Return [X, Y] of the center of cell containing provided text 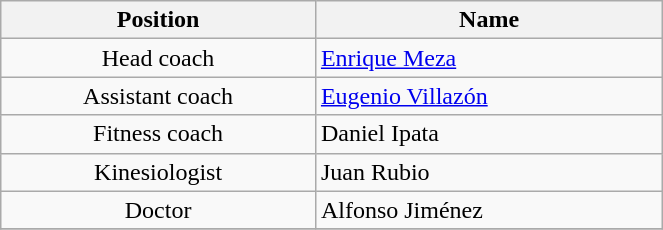
Enrique Meza [488, 58]
Position [158, 20]
Juan Rubio [488, 172]
Name [488, 20]
Kinesiologist [158, 172]
Eugenio Villazón [488, 96]
Assistant coach [158, 96]
Daniel Ipata [488, 134]
Doctor [158, 210]
Fitness coach [158, 134]
Head coach [158, 58]
Alfonso Jiménez [488, 210]
